For the text-containing cell, return its midpoint in [x, y] coordinate format. 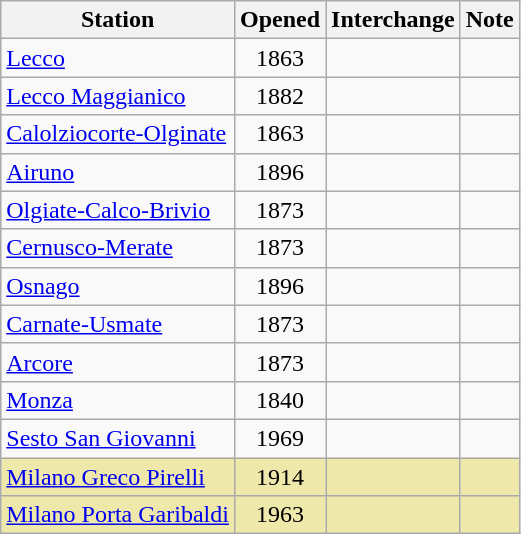
Arcore [118, 362]
Osnago [118, 286]
1963 [280, 515]
Calolziocorte-Olginate [118, 134]
Opened [280, 20]
Lecco [118, 58]
1840 [280, 400]
1914 [280, 477]
Sesto San Giovanni [118, 438]
Milano Greco Pirelli [118, 477]
Milano Porta Garibaldi [118, 515]
Olgiate-Calco-Brivio [118, 210]
Airuno [118, 172]
Lecco Maggianico [118, 96]
Cernusco-Merate [118, 248]
Note [490, 20]
Carnate-Usmate [118, 324]
1969 [280, 438]
1882 [280, 96]
Interchange [394, 20]
Monza [118, 400]
Station [118, 20]
